From the cell containing the given text, extract its center point as [x, y] coordinate. 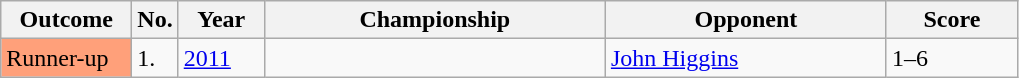
Opponent [746, 20]
2011 [221, 58]
Championship [434, 20]
Outcome [66, 20]
Year [221, 20]
Runner-up [66, 58]
1. [155, 58]
John Higgins [746, 58]
Score [952, 20]
1–6 [952, 58]
No. [155, 20]
